Scan for the cell matching the given text and deliver its [X, Y] coordinate at center. 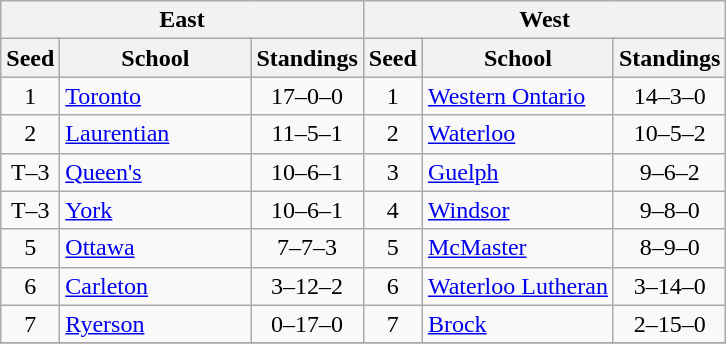
9–6–2 [669, 172]
10–5–2 [669, 134]
McMaster [518, 248]
Laurentian [156, 134]
Western Ontario [518, 96]
Ryerson [156, 324]
Ottawa [156, 248]
Waterloo [518, 134]
York [156, 210]
3 [392, 172]
7–7–3 [307, 248]
Queen's [156, 172]
Windsor [518, 210]
East [182, 20]
8–9–0 [669, 248]
17–0–0 [307, 96]
3–12–2 [307, 286]
14–3–0 [669, 96]
0–17–0 [307, 324]
11–5–1 [307, 134]
2–15–0 [669, 324]
Guelph [518, 172]
4 [392, 210]
3–14–0 [669, 286]
Carleton [156, 286]
West [544, 20]
9–8–0 [669, 210]
Waterloo Lutheran [518, 286]
Brock [518, 324]
Toronto [156, 96]
